Return (x, y) of the center of cell containing provided text 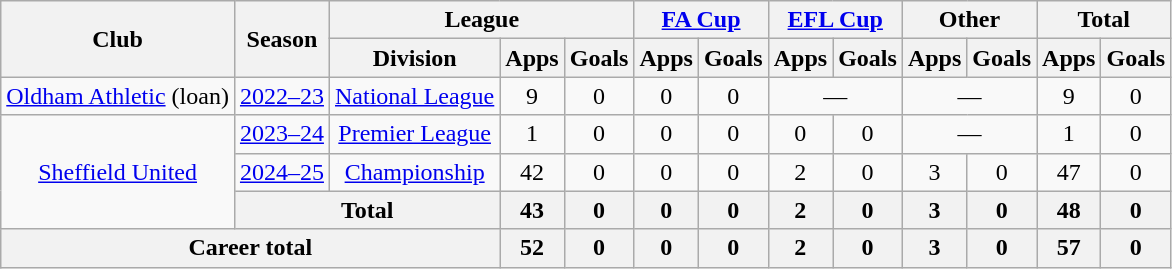
Division (414, 58)
Career total (250, 248)
Premier League (414, 134)
FA Cup (701, 20)
Championship (414, 172)
Other (969, 20)
47 (1069, 172)
EFL Cup (835, 20)
Sheffield United (118, 172)
48 (1069, 210)
Season (282, 39)
52 (532, 248)
Oldham Athletic (loan) (118, 96)
League (481, 20)
42 (532, 172)
National League (414, 96)
57 (1069, 248)
2022–23 (282, 96)
Club (118, 39)
2024–25 (282, 172)
43 (532, 210)
2023–24 (282, 134)
